Search for the cell housing the specified text and yield its (X, Y) center coordinate. 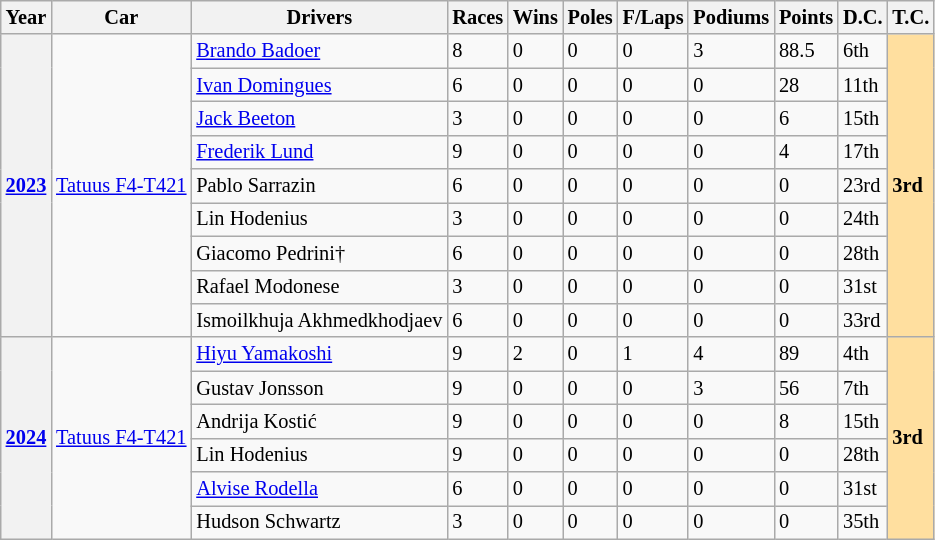
Poles (590, 17)
2 (536, 354)
56 (806, 388)
1 (654, 354)
Hiyu Yamakoshi (319, 354)
24th (862, 219)
88.5 (806, 51)
Gustav Jonsson (319, 388)
89 (806, 354)
6th (862, 51)
Brando Badoer (319, 51)
35th (862, 522)
Drivers (319, 17)
Car (121, 17)
7th (862, 388)
17th (862, 152)
2023 (26, 186)
Points (806, 17)
Frederik Lund (319, 152)
T.C. (910, 17)
11th (862, 85)
2024 (26, 438)
Races (478, 17)
4th (862, 354)
Wins (536, 17)
Jack Beeton (319, 118)
Year (26, 17)
Hudson Schwartz (319, 522)
33rd (862, 320)
F/Laps (654, 17)
Alvise Rodella (319, 489)
Podiums (731, 17)
Ismoilkhuja Akhmedkhodjaev (319, 320)
23rd (862, 186)
Andrija Kostić (319, 421)
Giacomo Pedrini† (319, 253)
D.C. (862, 17)
Rafael Modonese (319, 287)
Pablo Sarrazin (319, 186)
28 (806, 85)
Ivan Domingues (319, 85)
